Extract the (x, y) coordinate from the center of the cell holding the provided text.  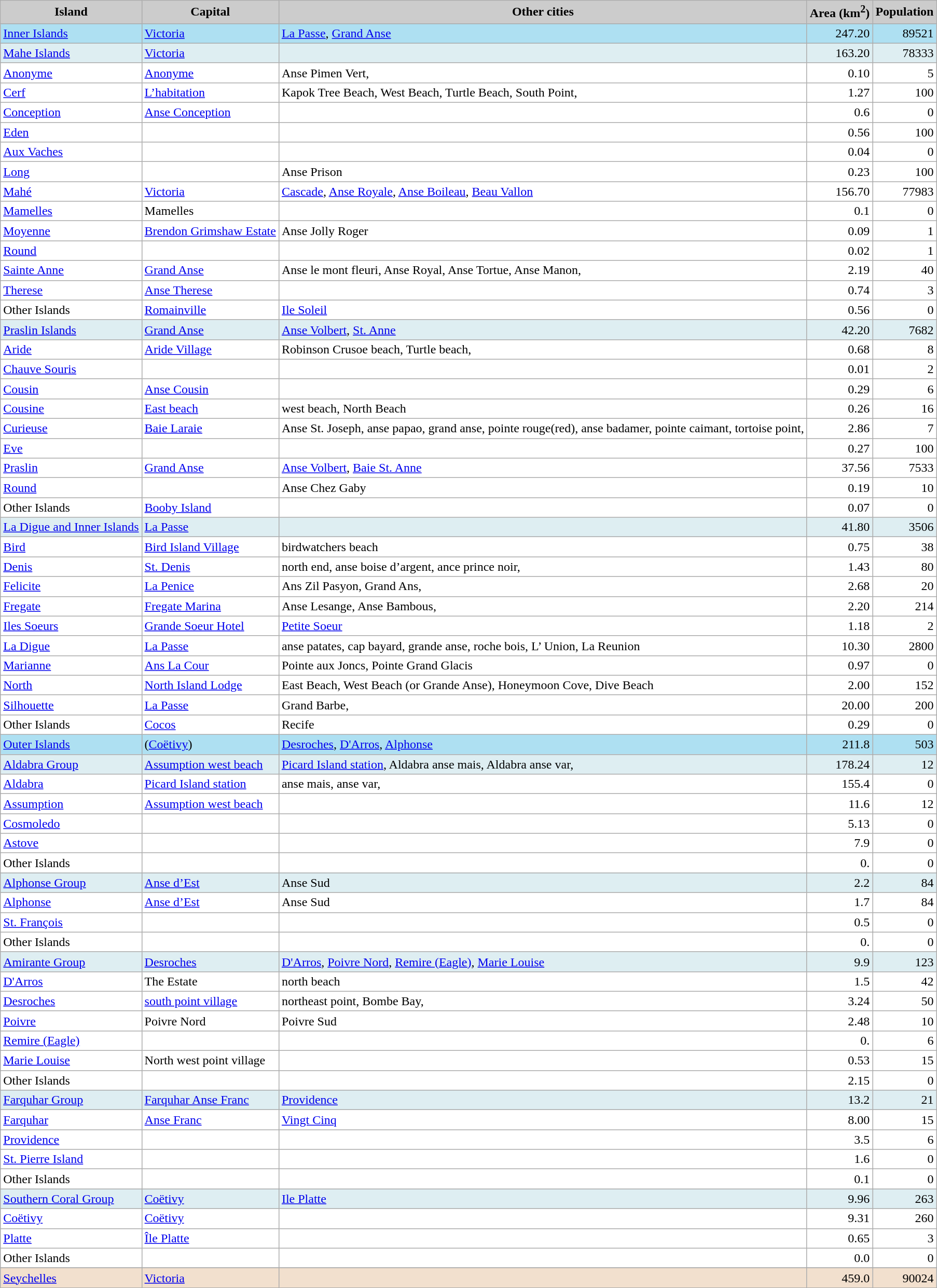
21 (905, 1100)
St. Pierre Island (71, 1159)
260 (905, 1218)
Ile Platte (543, 1199)
1.18 (839, 626)
Marie Louise (71, 1061)
5.13 (839, 824)
0.75 (839, 547)
Bird (71, 547)
Other cities (543, 12)
Poivre (71, 1021)
Southern Coral Group (71, 1199)
Kapok Tree Beach, West Beach, Turtle Beach, South Point, (543, 92)
263 (905, 1199)
Anse le mont fleuri, Anse Royal, Anse Tortue, Anse Manon, (543, 270)
Ans La Cour (210, 665)
Mahe Islands (71, 53)
Cousine (71, 408)
Cocos (210, 724)
2.68 (839, 586)
Romainville (210, 310)
1.43 (839, 567)
152 (905, 685)
East Beach, West Beach (or Grande Anse), Honeymoon Cove, Dive Beach (543, 685)
The Estate (210, 981)
Robinson Crusoe beach, Turtle beach, (543, 349)
8 (905, 349)
Poivre Sud (543, 1021)
0.53 (839, 1061)
1.6 (839, 1159)
7 (905, 429)
Grand Barbe, (543, 705)
89521 (905, 33)
9.96 (839, 1199)
20.00 (839, 705)
birdwatchers beach (543, 547)
Desroches, D'Arros, Alphonse (543, 745)
Mahé (71, 191)
Long (71, 172)
Cerf (71, 92)
Grande Soeur Hotel (210, 626)
503 (905, 745)
16 (905, 408)
7533 (905, 468)
Anse Chez Gaby (543, 488)
80 (905, 567)
Inner Islands (71, 33)
Fregate (71, 606)
214 (905, 606)
77983 (905, 191)
3.24 (839, 1001)
42.20 (839, 330)
0.68 (839, 349)
Marianne (71, 665)
0.0 (839, 1258)
anse patates, cap bayard, grande anse, roche bois, L’ Union, La Reunion (543, 646)
Fregate Marina (210, 606)
3.5 (839, 1140)
Praslin Islands (71, 330)
Anse Therese (210, 290)
St. Denis (210, 567)
Anse Jolly Roger (543, 231)
2.20 (839, 606)
Ans Zil Pasyon, Grand Ans, (543, 586)
North west point village (210, 1061)
20 (905, 586)
Anse Conception (210, 113)
155.4 (839, 784)
41.80 (839, 527)
123 (905, 962)
Anse Volbert, Baie St. Anne (543, 468)
0.04 (839, 152)
0.6 (839, 113)
Seychelles (71, 1278)
Conception (71, 113)
7682 (905, 330)
2.00 (839, 685)
Brendon Grimshaw Estate (210, 231)
La Digue (71, 646)
0.27 (839, 448)
156.70 (839, 191)
78333 (905, 53)
11.6 (839, 804)
Booby Island (210, 508)
Bird Island Village (210, 547)
Picard Island station (210, 784)
North (71, 685)
La Passe, Grand Anse (543, 33)
La Penice (210, 586)
3506 (905, 527)
Farquhar (71, 1120)
2.86 (839, 429)
2.15 (839, 1080)
2.2 (839, 883)
East beach (210, 408)
Outer Islands (71, 745)
Aride (71, 349)
Assumption (71, 804)
0.01 (839, 369)
7.9 (839, 843)
8.00 (839, 1120)
10.30 (839, 646)
Amirante Group (71, 962)
Curieuse (71, 429)
Astove (71, 843)
Platte (71, 1238)
Therese (71, 290)
Chauve Souris (71, 369)
40 (905, 270)
Anse St. Joseph, anse papao, grand anse, pointe rouge(red), anse badamer, pointe caimant, tortoise point, (543, 429)
North Island Lodge (210, 685)
Aux Vaches (71, 152)
163.20 (839, 53)
Denis (71, 567)
Farquhar Anse Franc (210, 1100)
0.74 (839, 290)
5 (905, 73)
9.31 (839, 1218)
0.02 (839, 251)
Remire (Eagle) (71, 1040)
2.19 (839, 270)
2800 (905, 646)
Anse Prison (543, 172)
Population (905, 12)
Sainte Anne (71, 270)
247.20 (839, 33)
Cosmoledo (71, 824)
Anse Cousin (210, 389)
Poivre Nord (210, 1021)
Picard Island station, Aldabra anse mais, Aldabra anse var, (543, 764)
Anse Franc (210, 1120)
La Digue and Inner Islands (71, 527)
Île Platte (210, 1238)
L’habitation (210, 92)
50 (905, 1001)
0.19 (839, 488)
0.23 (839, 172)
Farquhar Group (71, 1100)
0.07 (839, 508)
north beach (543, 981)
Moyenne (71, 231)
Eve (71, 448)
Cascade, Anse Royale, Anse Boileau, Beau Vallon (543, 191)
west beach, North Beach (543, 408)
Baie Laraie (210, 429)
9.9 (839, 962)
200 (905, 705)
Praslin (71, 468)
Cousin (71, 389)
2.48 (839, 1021)
Aldabra Group (71, 764)
Silhouette (71, 705)
D'Arros (71, 981)
1.27 (839, 92)
Alphonse Group (71, 883)
Aldabra (71, 784)
(Coëtivy) (210, 745)
Felicite (71, 586)
0.5 (839, 922)
Aride Village (210, 349)
south point village (210, 1001)
38 (905, 547)
0.09 (839, 231)
Island (71, 12)
0.26 (839, 408)
D'Arros, Poivre Nord, Remire (Eagle), Marie Louise (543, 962)
178.24 (839, 764)
northeast point, Bombe Bay, (543, 1001)
0.10 (839, 73)
Anse Volbert, St. Anne (543, 330)
Area (km2) (839, 12)
Iles Soeurs (71, 626)
1.7 (839, 902)
459.0 (839, 1278)
37.56 (839, 468)
211.8 (839, 745)
Recife (543, 724)
0.97 (839, 665)
42 (905, 981)
Anse Lesange, Anse Bambous, (543, 606)
Anse Pimen Vert, (543, 73)
0.65 (839, 1238)
90024 (905, 1278)
north end, anse boise d’argent, ance prince noir, (543, 567)
1.5 (839, 981)
Eden (71, 132)
Capital (210, 12)
Vingt Cinq (543, 1120)
Alphonse (71, 902)
Ile Soleil (543, 310)
Petite Soeur (543, 626)
anse mais, anse var, (543, 784)
13.2 (839, 1100)
St. François (71, 922)
Pointe aux Joncs, Pointe Grand Glacis (543, 665)
